From the cell containing the given text, extract its center point as (X, Y) coordinate. 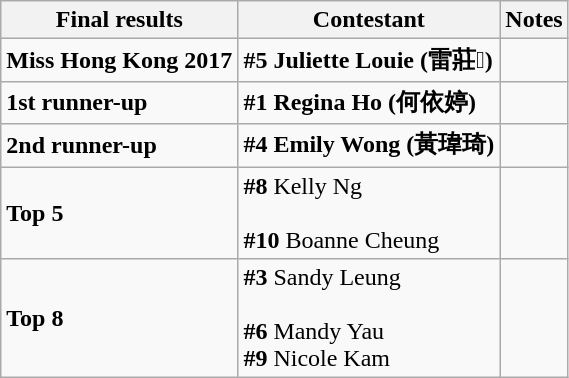
#4 Emily Wong (黃瑋琦) (369, 146)
1st runner-up (120, 102)
#3 Sandy Leung#6 Mandy Yau #9 Nicole Kam (369, 318)
Top 5 (120, 212)
Contestant (369, 20)
#5 Juliette Louie (雷莊𠒇) (369, 60)
Final results (120, 20)
2nd runner-up (120, 146)
#1 Regina Ho (何依婷) (369, 102)
Notes (534, 20)
Miss Hong Kong 2017 (120, 60)
Top 8 (120, 318)
#8 Kelly Ng #10 Boanne Cheung (369, 212)
